Determine the [x, y] coordinate at the center of the cell enclosing the given text.  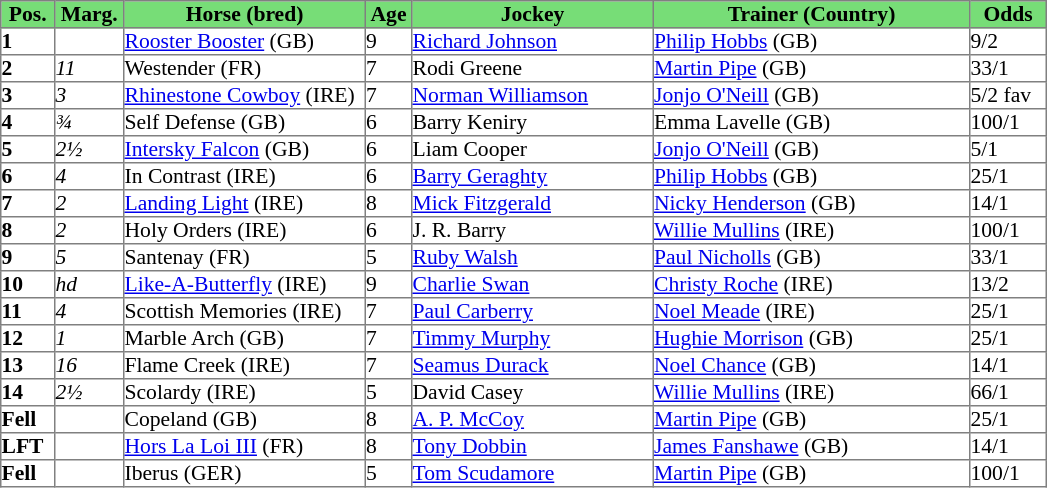
Seamus Durack [533, 366]
13 [28, 366]
Tony Dobbin [533, 446]
12 [28, 338]
Rodi Greene [533, 68]
Landing Light (IRE) [245, 204]
James Fanshawe (GB) [811, 446]
Horse (bred) [245, 14]
Liam Cooper [533, 150]
Nicky Henderson (GB) [811, 204]
LFT [28, 446]
Charlie Swan [533, 284]
9/2 [1008, 42]
66/1 [1008, 392]
Self Defense (GB) [245, 122]
10 [28, 284]
Hughie Morrison (GB) [811, 338]
Norman Williamson [533, 96]
Paul Nicholls (GB) [811, 258]
Noel Chance (GB) [811, 366]
Barry Geraghty [533, 176]
Like-A-Butterfly (IRE) [245, 284]
Intersky Falcon (GB) [245, 150]
16 [90, 366]
14 [28, 392]
Marble Arch (GB) [245, 338]
Westender (FR) [245, 68]
A. P. McCoy [533, 420]
Scottish Memories (IRE) [245, 312]
Christy Roche (IRE) [811, 284]
Barry Keniry [533, 122]
David Casey [533, 392]
Mick Fitzgerald [533, 204]
Rooster Booster (GB) [245, 42]
Pos. [28, 14]
Jockey [533, 14]
Rhinestone Cowboy (IRE) [245, 96]
Iberus (GER) [245, 474]
hd [90, 284]
In Contrast (IRE) [245, 176]
Trainer (Country) [811, 14]
Santenay (FR) [245, 258]
Holy Orders (IRE) [245, 230]
5/2 fav [1008, 96]
13/2 [1008, 284]
Marg. [90, 14]
Flame Creek (IRE) [245, 366]
Ruby Walsh [533, 258]
Richard Johnson [533, 42]
Hors La Loi III (FR) [245, 446]
Copeland (GB) [245, 420]
Age [388, 14]
J. R. Barry [533, 230]
Timmy Murphy [533, 338]
Emma Lavelle (GB) [811, 122]
5/1 [1008, 150]
¾ [90, 122]
Tom Scudamore [533, 474]
Paul Carberry [533, 312]
Odds [1008, 14]
Scolardy (IRE) [245, 392]
Noel Meade (IRE) [811, 312]
